Identify which cell holds the provided text, then report its (x, y) central coordinate. 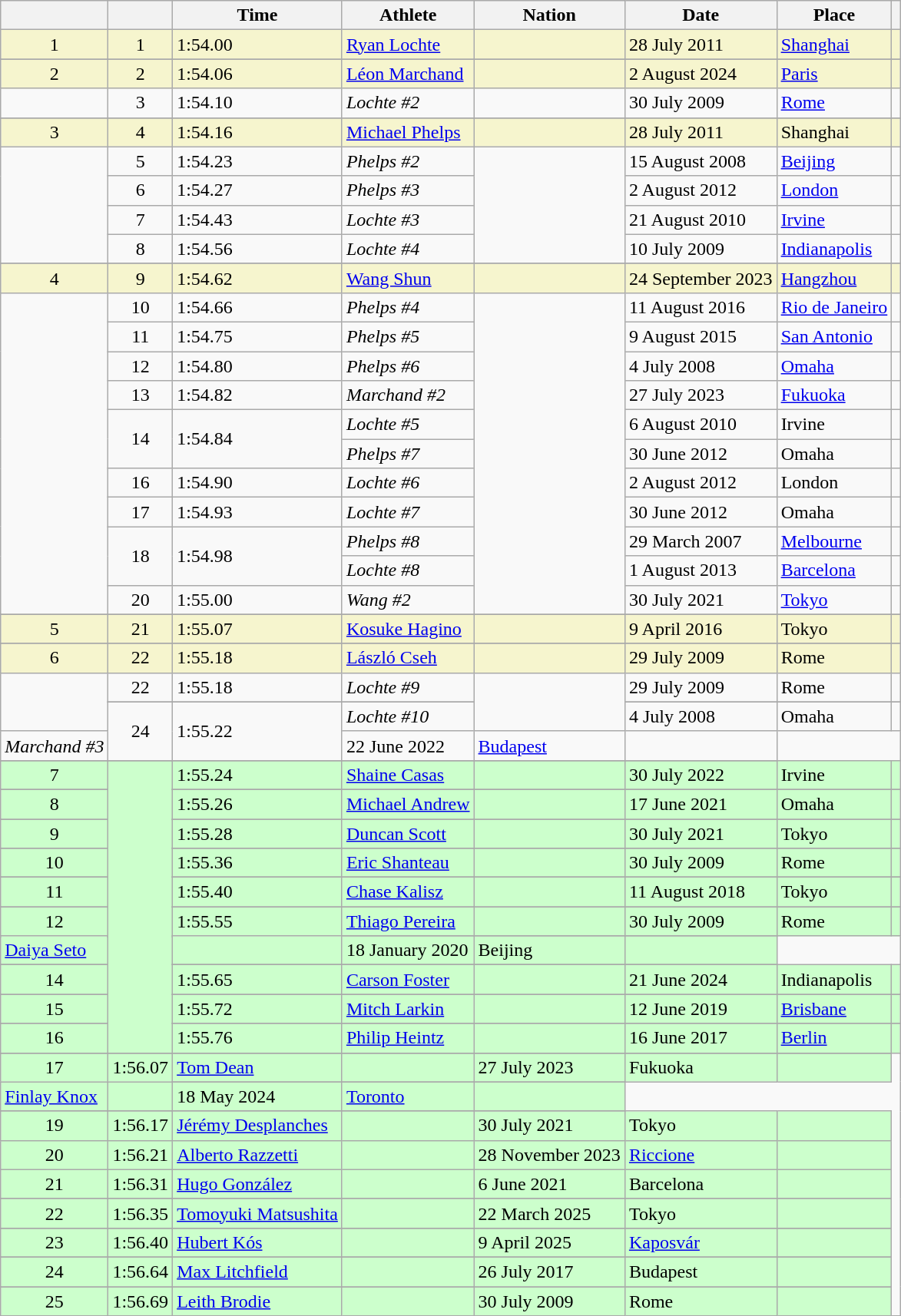
Max Litchfield (258, 1271)
Marchand #3 (55, 746)
1:54.84 (258, 439)
Phelps #4 (408, 307)
Phelps #5 (408, 336)
Phelps #6 (408, 366)
1:56.17 (141, 1126)
9 August 2015 (701, 336)
1:54.66 (258, 307)
1:54.43 (258, 220)
11 August 2018 (701, 892)
Michael Andrew (408, 804)
11 August 2016 (701, 307)
Michael Phelps (408, 132)
Mitch Larkin (408, 1009)
15 (55, 1009)
1:54.10 (258, 103)
Shaine Casas (408, 775)
Lochte #5 (408, 425)
Lochte #8 (408, 570)
Paris (834, 74)
12 June 2019 (701, 1009)
Daiya Seto (55, 951)
1:54.93 (258, 512)
Tom Dean (258, 1067)
Carson Foster (408, 980)
16 June 2017 (701, 1038)
17 June 2021 (701, 804)
10 July 2009 (701, 249)
Brisbane (834, 1009)
Kosuke Hagino (408, 629)
22 June 2022 (408, 746)
1:55.76 (258, 1038)
1:55.07 (258, 629)
1:54.75 (258, 336)
1:54.56 (258, 249)
Finlay Knox (55, 1096)
1:55.28 (258, 833)
Time (258, 15)
26 July 2017 (549, 1271)
Wang #2 (408, 600)
19 (55, 1126)
Thiago Pereira (408, 921)
1:54.98 (258, 556)
Lochte #4 (408, 249)
1:56.64 (141, 1271)
Lochte #3 (408, 220)
13 (141, 395)
1:55.36 (258, 863)
Berlin (834, 1038)
Ryan Lochte (408, 45)
1:54.23 (258, 161)
Nation (549, 15)
25 (55, 1301)
21 June 2024 (701, 980)
6 June 2021 (549, 1184)
15 August 2008 (701, 161)
1:55.72 (258, 1009)
1:54.16 (258, 132)
1 August 2013 (701, 570)
Hugo González (258, 1184)
Place (834, 15)
22 March 2025 (549, 1213)
1:55.55 (258, 921)
1:55.26 (258, 804)
1:56.31 (141, 1184)
1:54.27 (258, 190)
1:54.82 (258, 395)
Lochte #2 (408, 103)
Rio de Janeiro (834, 307)
San Antonio (834, 336)
1:54.62 (258, 278)
Phelps #7 (408, 454)
Athlete (408, 15)
Lochte #7 (408, 512)
Hubert Kós (258, 1242)
9 April 2016 (701, 629)
24 September 2023 (701, 278)
1:55.24 (258, 775)
Lochte #6 (408, 483)
Phelps #3 (408, 190)
Philip Heintz (408, 1038)
9 April 2025 (549, 1242)
Eric Shanteau (408, 863)
21 August 2010 (701, 220)
Wang Shun (408, 278)
1:54.90 (258, 483)
Lochte #9 (408, 687)
1:54.80 (258, 366)
Hangzhou (834, 278)
1:56.35 (141, 1213)
Leith Brodie (258, 1301)
1:54.06 (258, 74)
1:55.00 (258, 600)
Léon Marchand (408, 74)
1:56.07 (141, 1067)
29 March 2007 (701, 541)
Chase Kalisz (408, 892)
Phelps #8 (408, 541)
2 August 2024 (701, 74)
6 August 2010 (701, 425)
Date (701, 15)
Marchand #2 (408, 395)
Kaposvár (701, 1242)
18 (141, 556)
Riccione (701, 1155)
Toronto (408, 1096)
1:54.00 (258, 45)
Tomoyuki Matsushita (258, 1213)
28 November 2023 (549, 1155)
Duncan Scott (408, 833)
László Cseh (408, 658)
Lochte #10 (408, 716)
30 July 2022 (701, 775)
18 January 2020 (408, 951)
1:56.21 (141, 1155)
18 May 2024 (258, 1096)
Alberto Razzetti (258, 1155)
1:56.40 (141, 1242)
23 (55, 1242)
Phelps #2 (408, 161)
1:55.65 (258, 980)
1:55.22 (258, 731)
Jérémy Desplanches (258, 1126)
1:56.69 (141, 1301)
1:55.40 (258, 892)
Melbourne (834, 541)
